From the cell containing the given text, extract its center point as [x, y] coordinate. 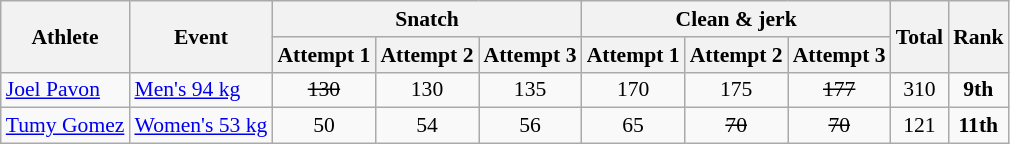
175 [736, 90]
Athlete [66, 36]
Tumy Gomez [66, 126]
Rank [978, 36]
Joel Pavon [66, 90]
50 [324, 126]
Total [920, 36]
65 [634, 126]
Snatch [426, 19]
11th [978, 126]
310 [920, 90]
Men's 94 kg [200, 90]
54 [426, 126]
121 [920, 126]
135 [530, 90]
177 [840, 90]
9th [978, 90]
170 [634, 90]
Clean & jerk [736, 19]
Event [200, 36]
Women's 53 kg [200, 126]
56 [530, 126]
